Pinpoint the cell where the given text exists, returning its (x, y) midpoint coordinate. 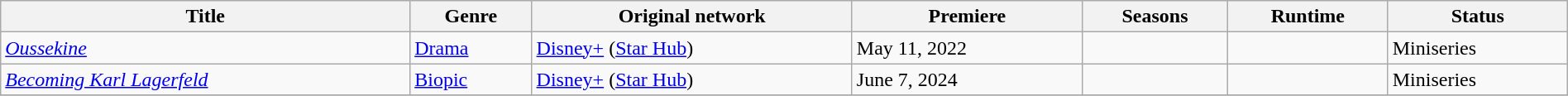
June 7, 2024 (967, 79)
May 11, 2022 (967, 48)
Runtime (1307, 17)
Oussekine (205, 48)
Becoming Karl Lagerfeld (205, 79)
Premiere (967, 17)
Biopic (471, 79)
Title (205, 17)
Status (1477, 17)
Drama (471, 48)
Genre (471, 17)
Seasons (1155, 17)
Original network (691, 17)
